Search for the cell housing the specified text and yield its (X, Y) center coordinate. 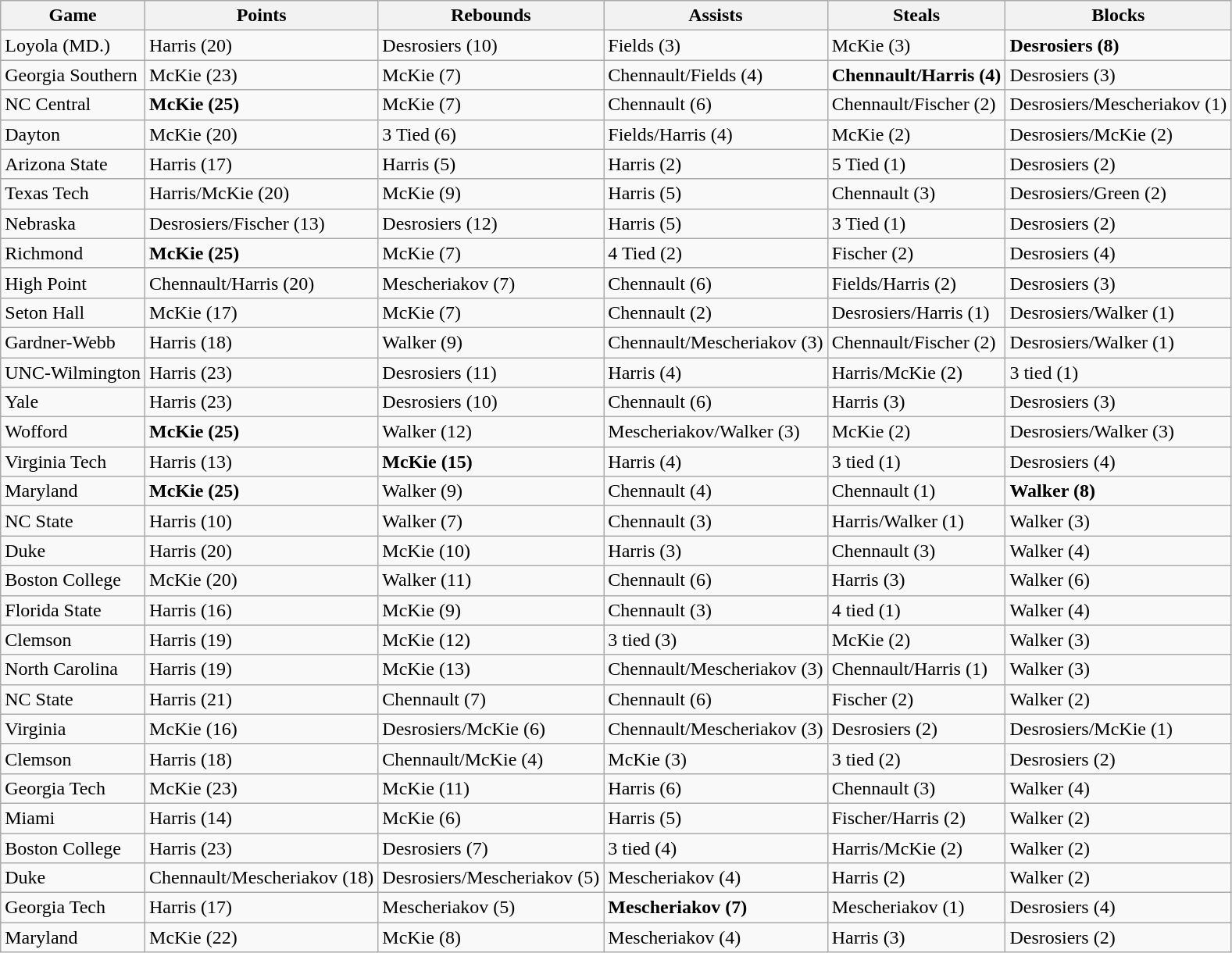
Chennault/Harris (20) (262, 283)
Miami (73, 818)
Florida State (73, 610)
Virginia (73, 729)
Harris/McKie (20) (262, 194)
Yale (73, 402)
McKie (16) (262, 729)
Points (262, 16)
Desrosiers/McKie (6) (491, 729)
Harris (10) (262, 521)
Nebraska (73, 223)
Desrosiers (12) (491, 223)
Desrosiers/McKie (1) (1119, 729)
Mescheriakov/Walker (3) (716, 432)
4 Tied (2) (716, 253)
4 tied (1) (916, 610)
McKie (11) (491, 788)
3 tied (2) (916, 758)
NC Central (73, 105)
Chennault/Fields (4) (716, 75)
Desrosiers (8) (1119, 45)
Desrosiers/McKie (2) (1119, 134)
Blocks (1119, 16)
Walker (6) (1119, 580)
Chennault/Harris (1) (916, 669)
Chennault/Mescheriakov (18) (262, 878)
McKie (13) (491, 669)
Fields/Harris (2) (916, 283)
3 tied (3) (716, 640)
McKie (10) (491, 551)
High Point (73, 283)
Walker (7) (491, 521)
Game (73, 16)
Desrosiers (7) (491, 848)
Wofford (73, 432)
Gardner-Webb (73, 342)
3 tied (4) (716, 848)
Harris (16) (262, 610)
Walker (8) (1119, 491)
Mescheriakov (5) (491, 908)
Seton Hall (73, 312)
McKie (17) (262, 312)
Chennault/McKie (4) (491, 758)
Dayton (73, 134)
Desrosiers/Harris (1) (916, 312)
Chennault/Harris (4) (916, 75)
Virginia Tech (73, 462)
Harris (6) (716, 788)
McKie (6) (491, 818)
5 Tied (1) (916, 164)
Desrosiers (11) (491, 373)
McKie (8) (491, 937)
Desrosiers/Walker (3) (1119, 432)
Loyola (MD.) (73, 45)
Richmond (73, 253)
Walker (12) (491, 432)
McKie (15) (491, 462)
Rebounds (491, 16)
Georgia Southern (73, 75)
Chennault (1) (916, 491)
Mescheriakov (1) (916, 908)
Fields/Harris (4) (716, 134)
Harris (13) (262, 462)
Texas Tech (73, 194)
McKie (22) (262, 937)
Harris/Walker (1) (916, 521)
Arizona State (73, 164)
Steals (916, 16)
Chennault (2) (716, 312)
Fields (3) (716, 45)
Desrosiers/Mescheriakov (1) (1119, 105)
3 Tied (6) (491, 134)
Harris (21) (262, 699)
Chennault (4) (716, 491)
Desrosiers/Green (2) (1119, 194)
Desrosiers/Mescheriakov (5) (491, 878)
Assists (716, 16)
UNC-Wilmington (73, 373)
Harris (14) (262, 818)
Fischer/Harris (2) (916, 818)
Chennault (7) (491, 699)
3 Tied (1) (916, 223)
McKie (12) (491, 640)
Desrosiers/Fischer (13) (262, 223)
Walker (11) (491, 580)
North Carolina (73, 669)
